For the text-containing cell, return its midpoint in (X, Y) coordinate format. 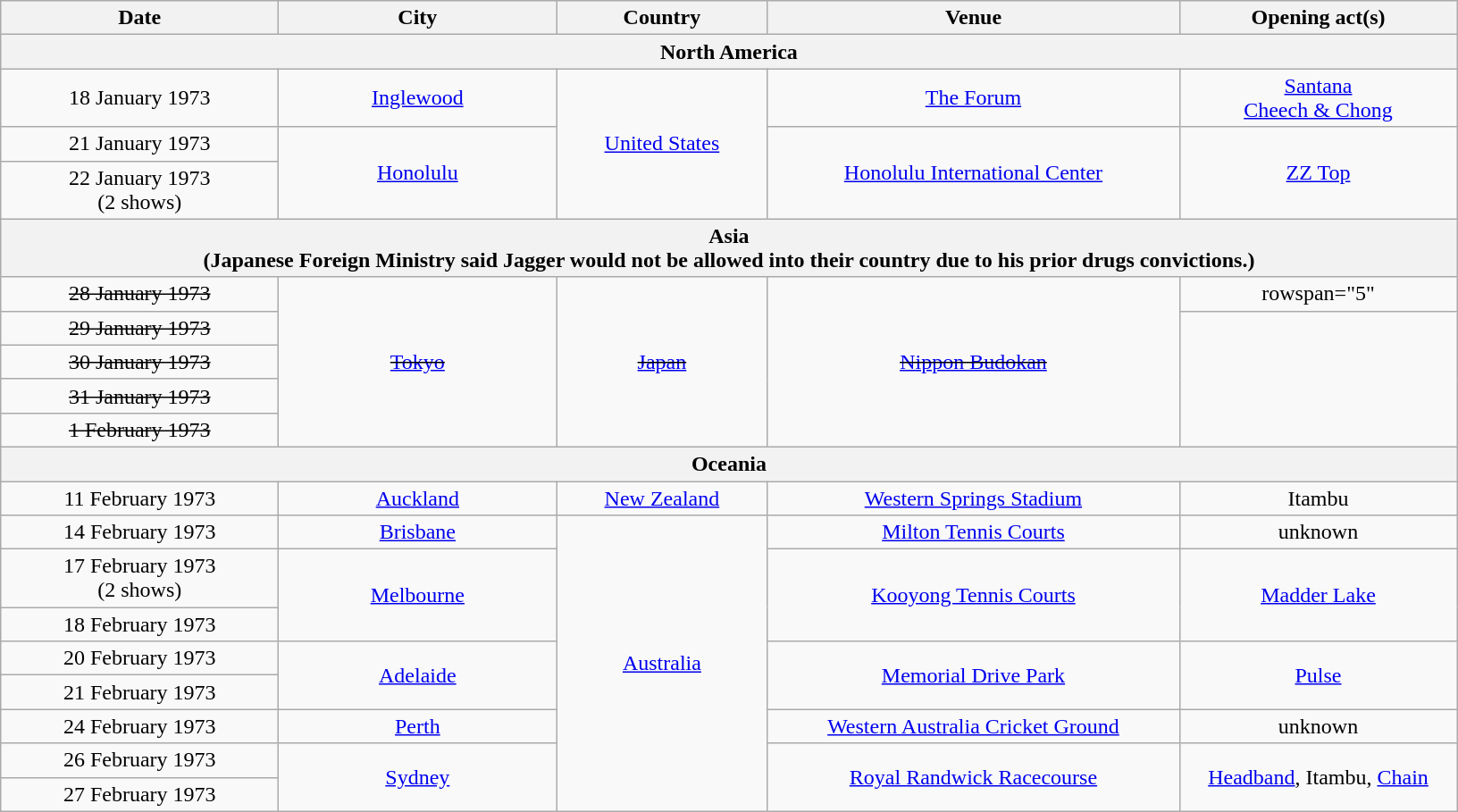
Australia (662, 664)
Date (139, 18)
Honolulu International Center (974, 173)
14 February 1973 (139, 532)
Melbourne (418, 595)
Asia(Japanese Foreign Ministry said Jagger would not be allowed into their country due to his prior drugs convictions.) (729, 248)
Oceania (729, 464)
Japan (662, 362)
21 February 1973 (139, 692)
ZZ Top (1319, 173)
26 February 1973 (139, 760)
20 February 1973 (139, 658)
Sydney (418, 777)
Perth (418, 726)
The Forum (974, 98)
SantanaCheech & Chong (1319, 98)
Auckland (418, 498)
31 January 1973 (139, 396)
28 January 1973 (139, 294)
18 January 1973 (139, 98)
29 January 1973 (139, 328)
Madder Lake (1319, 595)
rowspan="5" (1319, 294)
North America (729, 52)
18 February 1973 (139, 624)
City (418, 18)
Headband, Itambu, Chain (1319, 777)
Pulse (1319, 675)
Milton Tennis Courts (974, 532)
11 February 1973 (139, 498)
22 January 1973(2 shows) (139, 189)
30 January 1973 (139, 362)
Nippon Budokan (974, 362)
Brisbane (418, 532)
1 February 1973 (139, 430)
27 February 1973 (139, 794)
United States (662, 144)
Memorial Drive Park (974, 675)
Venue (974, 18)
Western Springs Stadium (974, 498)
Kooyong Tennis Courts (974, 595)
New Zealand (662, 498)
Country (662, 18)
Opening act(s) (1319, 18)
21 January 1973 (139, 144)
Itambu (1319, 498)
Honolulu (418, 173)
17 February 1973(2 shows) (139, 579)
Tokyo (418, 362)
Adelaide (418, 675)
Inglewood (418, 98)
Western Australia Cricket Ground (974, 726)
24 February 1973 (139, 726)
Royal Randwick Racecourse (974, 777)
